For the text-containing cell, return its midpoint in (X, Y) coordinate format. 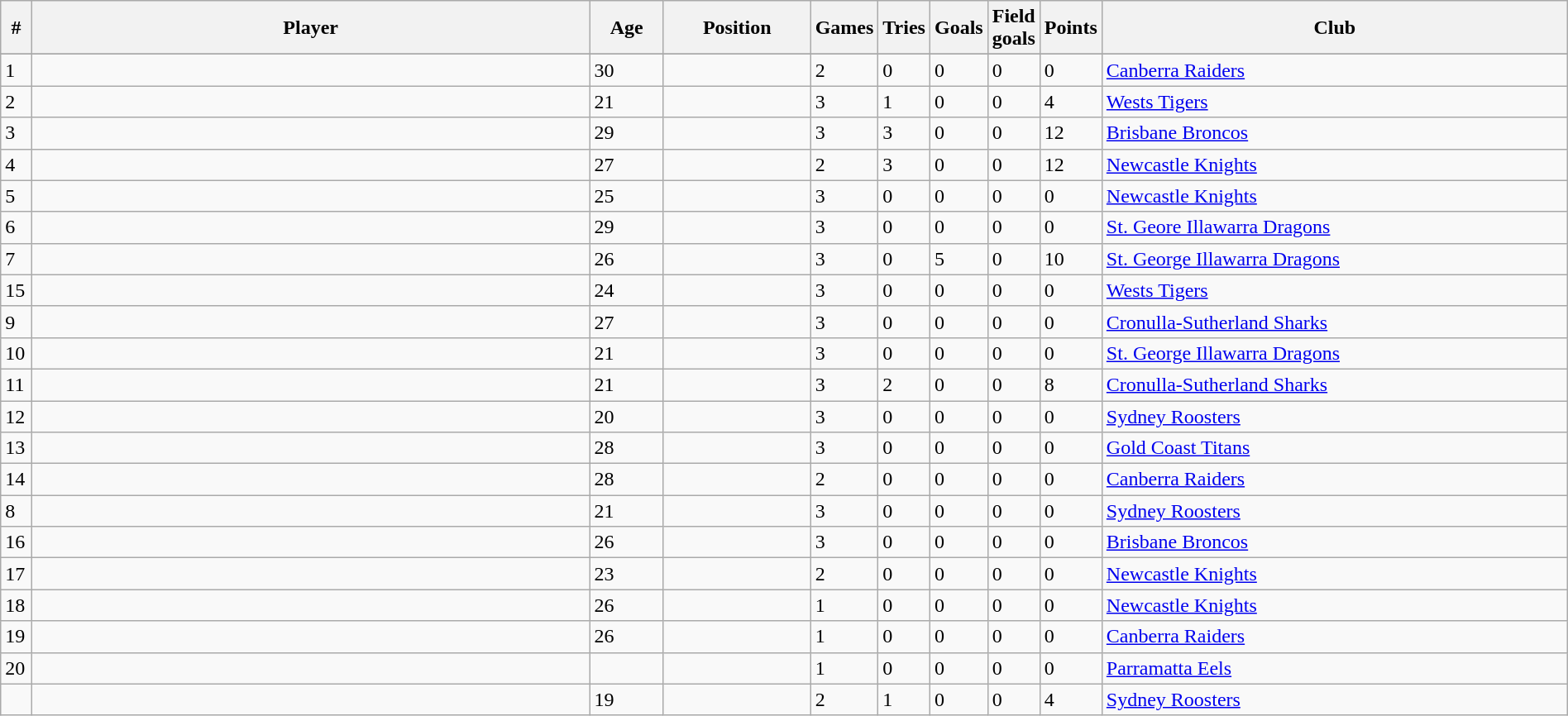
Games (844, 28)
Club (1335, 28)
Age (627, 28)
15 (17, 290)
Player (311, 28)
9 (17, 322)
30 (627, 70)
# (17, 28)
23 (627, 574)
Points (1070, 28)
24 (627, 290)
25 (627, 196)
7 (17, 259)
Tries (905, 28)
Parramatta Eels (1335, 668)
16 (17, 542)
Goals (958, 28)
Position (737, 28)
Field goals (1014, 28)
17 (17, 574)
11 (17, 384)
Gold Coast Titans (1335, 448)
13 (17, 448)
14 (17, 480)
18 (17, 605)
6 (17, 227)
St. Geore Illawarra Dragons (1335, 227)
